Detect which cell encompasses the target text, then output its (x, y) center coordinate. 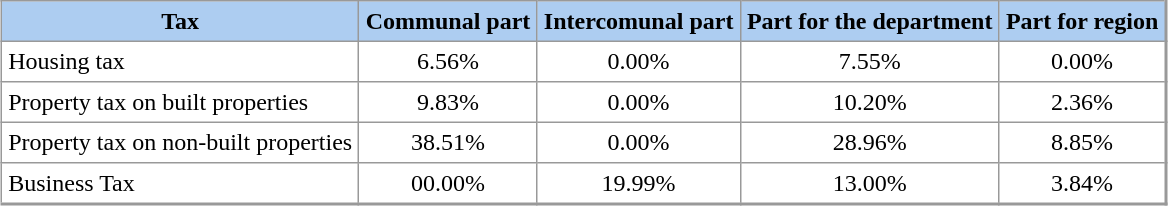
Property tax on built properties (180, 102)
7.55% (870, 61)
9.83% (448, 102)
38.51% (448, 142)
00.00% (448, 184)
6.56% (448, 61)
Housing tax (180, 61)
2.36% (1082, 102)
28.96% (870, 142)
Communal part (448, 21)
8.85% (1082, 142)
10.20% (870, 102)
3.84% (1082, 184)
Part for region (1082, 21)
Business Tax (180, 184)
19.99% (638, 184)
Part for the department (870, 21)
Property tax on non-built properties (180, 142)
Intercomunal part (638, 21)
13.00% (870, 184)
Tax (180, 21)
